From the cell containing the given text, extract its center point as [x, y] coordinate. 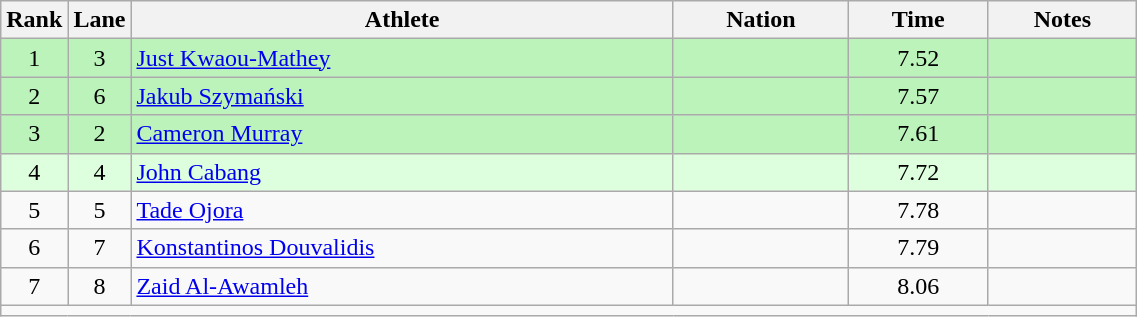
Tade Ojora [402, 210]
7.78 [918, 210]
John Cabang [402, 172]
8.06 [918, 286]
7.52 [918, 58]
Athlete [402, 20]
Rank [34, 20]
7.72 [918, 172]
8 [100, 286]
Konstantinos Douvalidis [402, 248]
1 [34, 58]
7.79 [918, 248]
Just Kwaou-Mathey [402, 58]
Lane [100, 20]
Jakub Szymański [402, 96]
Notes [1062, 20]
Zaid Al-Awamleh [402, 286]
Nation [760, 20]
Cameron Murray [402, 134]
7.61 [918, 134]
7.57 [918, 96]
Time [918, 20]
